Output the [x, y] coordinate of the center of the cell containing the given text.  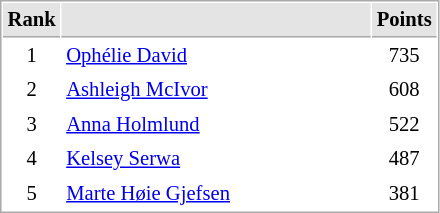
3 [32, 124]
1 [32, 56]
487 [404, 158]
735 [404, 56]
2 [32, 90]
Ophélie David [216, 56]
Points [404, 20]
4 [32, 158]
Kelsey Serwa [216, 158]
5 [32, 194]
Ashleigh McIvor [216, 90]
381 [404, 194]
608 [404, 90]
Rank [32, 20]
522 [404, 124]
Marte Høie Gjefsen [216, 194]
Anna Holmlund [216, 124]
